Return the (X, Y) coordinate for the center point of the cell that contains the specified text.  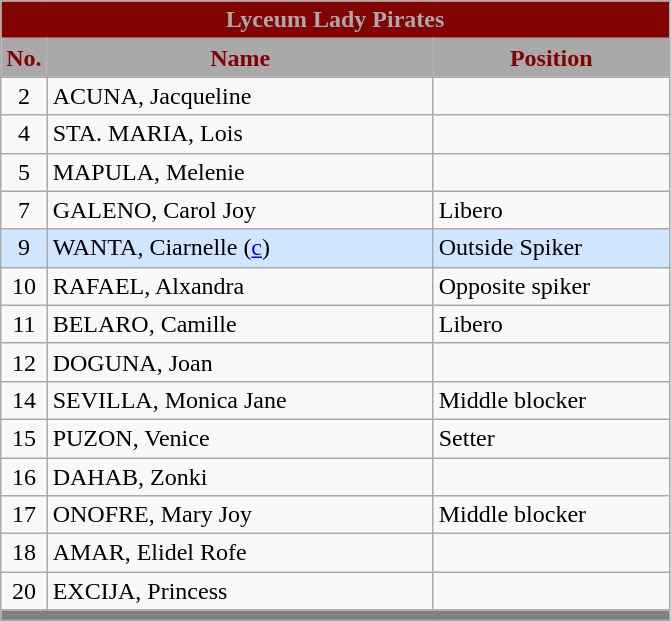
20 (24, 591)
10 (24, 286)
Opposite spiker (551, 286)
4 (24, 134)
No. (24, 58)
ACUNA, Jacqueline (240, 96)
STA. MARIA, Lois (240, 134)
PUZON, Venice (240, 438)
MAPULA, Melenie (240, 172)
WANTA, Ciarnelle (c) (240, 248)
2 (24, 96)
DOGUNA, Joan (240, 362)
Name (240, 58)
5 (24, 172)
15 (24, 438)
Lyceum Lady Pirates (336, 20)
18 (24, 553)
14 (24, 400)
16 (24, 477)
ONOFRE, Mary Joy (240, 515)
AMAR, Elidel Rofe (240, 553)
Position (551, 58)
9 (24, 248)
Setter (551, 438)
RAFAEL, Alxandra (240, 286)
EXCIJA, Princess (240, 591)
11 (24, 324)
GALENO, Carol Joy (240, 210)
Outside Spiker (551, 248)
SEVILLA, Monica Jane (240, 400)
17 (24, 515)
7 (24, 210)
DAHAB, Zonki (240, 477)
12 (24, 362)
BELARO, Camille (240, 324)
